Extract the (x, y) coordinate from the center of the cell holding the provided text.  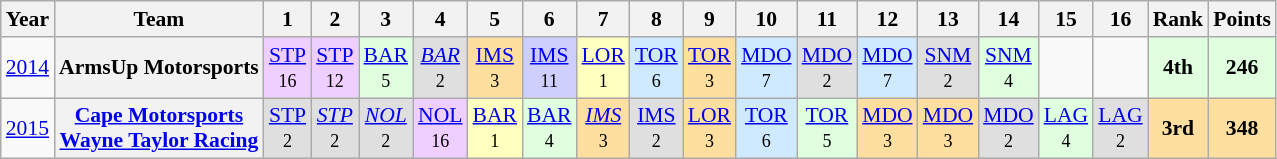
6 (550, 19)
Team (159, 19)
Points (1242, 19)
BAR5 (386, 68)
LOR3 (710, 128)
Rank (1178, 19)
LAG2 (1120, 128)
3rd (1178, 128)
246 (1242, 68)
NOL16 (440, 128)
LAG4 (1066, 128)
8 (656, 19)
BAR2 (440, 68)
NOL2 (386, 128)
STP16 (288, 68)
IMS11 (550, 68)
5 (496, 19)
SNM2 (948, 68)
15 (1066, 19)
BAR1 (496, 128)
SNM4 (1008, 68)
BAR4 (550, 128)
2 (334, 19)
2015 (28, 128)
TOR3 (710, 68)
LOR1 (604, 68)
12 (888, 19)
11 (828, 19)
ArmsUp Motorsports (159, 68)
3 (386, 19)
4th (1178, 68)
13 (948, 19)
348 (1242, 128)
TOR5 (828, 128)
1 (288, 19)
Cape Motorsports Wayne Taylor Racing (159, 128)
10 (766, 19)
Year (28, 19)
9 (710, 19)
2014 (28, 68)
16 (1120, 19)
IMS2 (656, 128)
7 (604, 19)
STP12 (334, 68)
14 (1008, 19)
4 (440, 19)
